Find where the given text appears and provide that cell's center as [X, Y] coordinate. 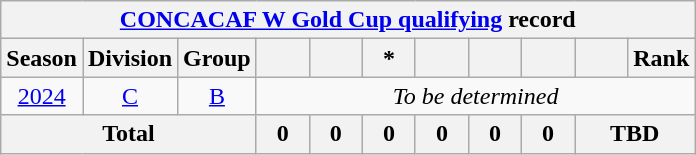
TBD [635, 134]
Total [128, 134]
Division [130, 58]
To be determined [476, 96]
C [130, 96]
B [218, 96]
CONCACAF W Gold Cup qualifying record [348, 20]
Group [218, 58]
2024 [42, 96]
Season [42, 58]
* [388, 58]
Rank [662, 58]
